Determine the [x, y] coordinate at the center of the cell enclosing the given text.  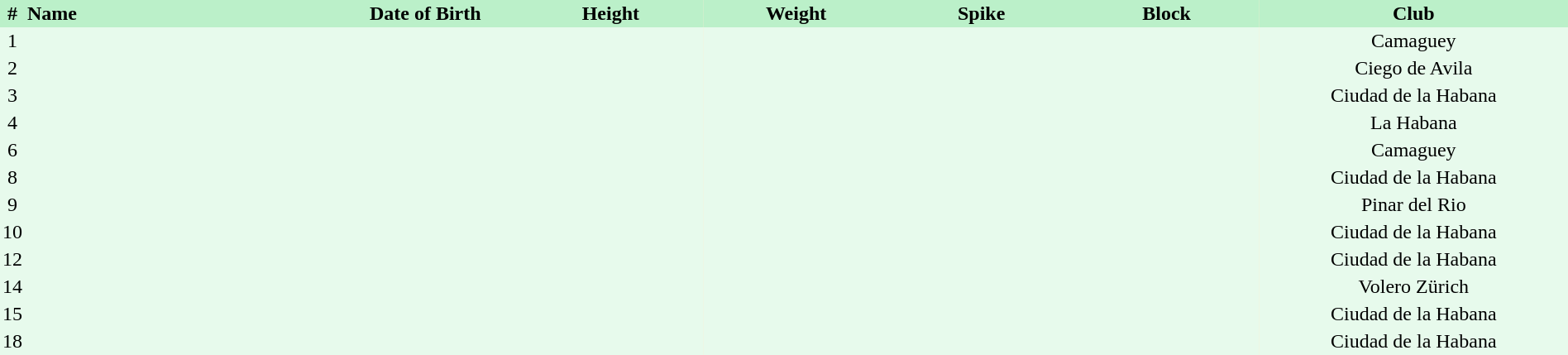
Club [1414, 13]
Volero Zürich [1414, 286]
8 [12, 177]
9 [12, 205]
Ciego de Avila [1414, 68]
Block [1167, 13]
15 [12, 314]
# [12, 13]
1 [12, 41]
12 [12, 260]
Name [179, 13]
Height [610, 13]
10 [12, 232]
2 [12, 68]
3 [12, 96]
14 [12, 286]
La Habana [1414, 122]
4 [12, 122]
Weight [796, 13]
Date of Birth [425, 13]
Pinar del Rio [1414, 205]
18 [12, 341]
6 [12, 151]
Spike [982, 13]
